Identify which cell holds the provided text, then report its (x, y) central coordinate. 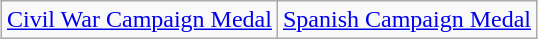
Civil War Campaign Medal (139, 20)
Spanish Campaign Medal (406, 20)
